From the cell containing the given text, extract its center point as (X, Y) coordinate. 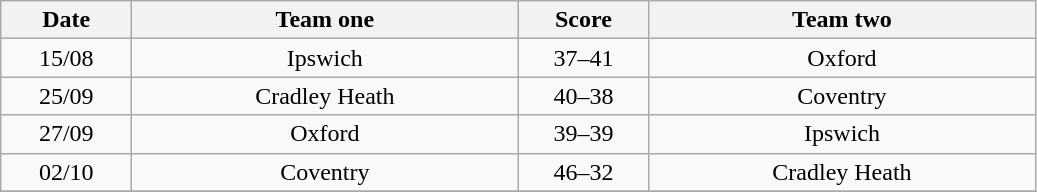
37–41 (584, 58)
Team one (325, 20)
40–38 (584, 96)
15/08 (66, 58)
46–32 (584, 172)
Date (66, 20)
39–39 (584, 134)
Team two (842, 20)
25/09 (66, 96)
Score (584, 20)
02/10 (66, 172)
27/09 (66, 134)
